Find where the given text appears and provide that cell's center as [x, y] coordinate. 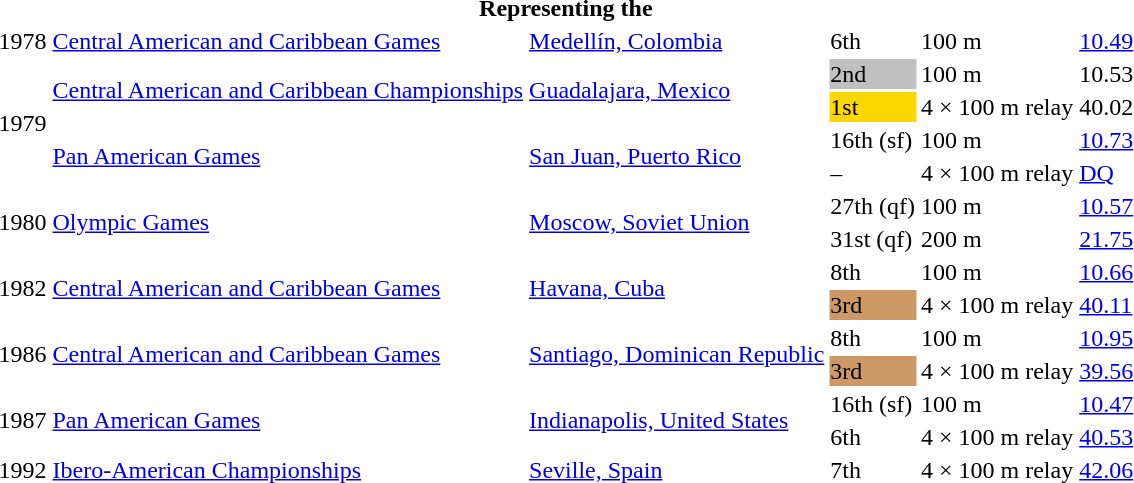
Central American and Caribbean Championships [288, 90]
Medellín, Colombia [677, 41]
27th (qf) [873, 206]
Olympic Games [288, 222]
2nd [873, 74]
Indianapolis, United States [677, 420]
Havana, Cuba [677, 288]
200 m [998, 239]
1st [873, 107]
– [873, 173]
Moscow, Soviet Union [677, 222]
Santiago, Dominican Republic [677, 354]
Guadalajara, Mexico [677, 90]
31st (qf) [873, 239]
San Juan, Puerto Rico [677, 156]
